For the text-containing cell, return its midpoint in [x, y] coordinate format. 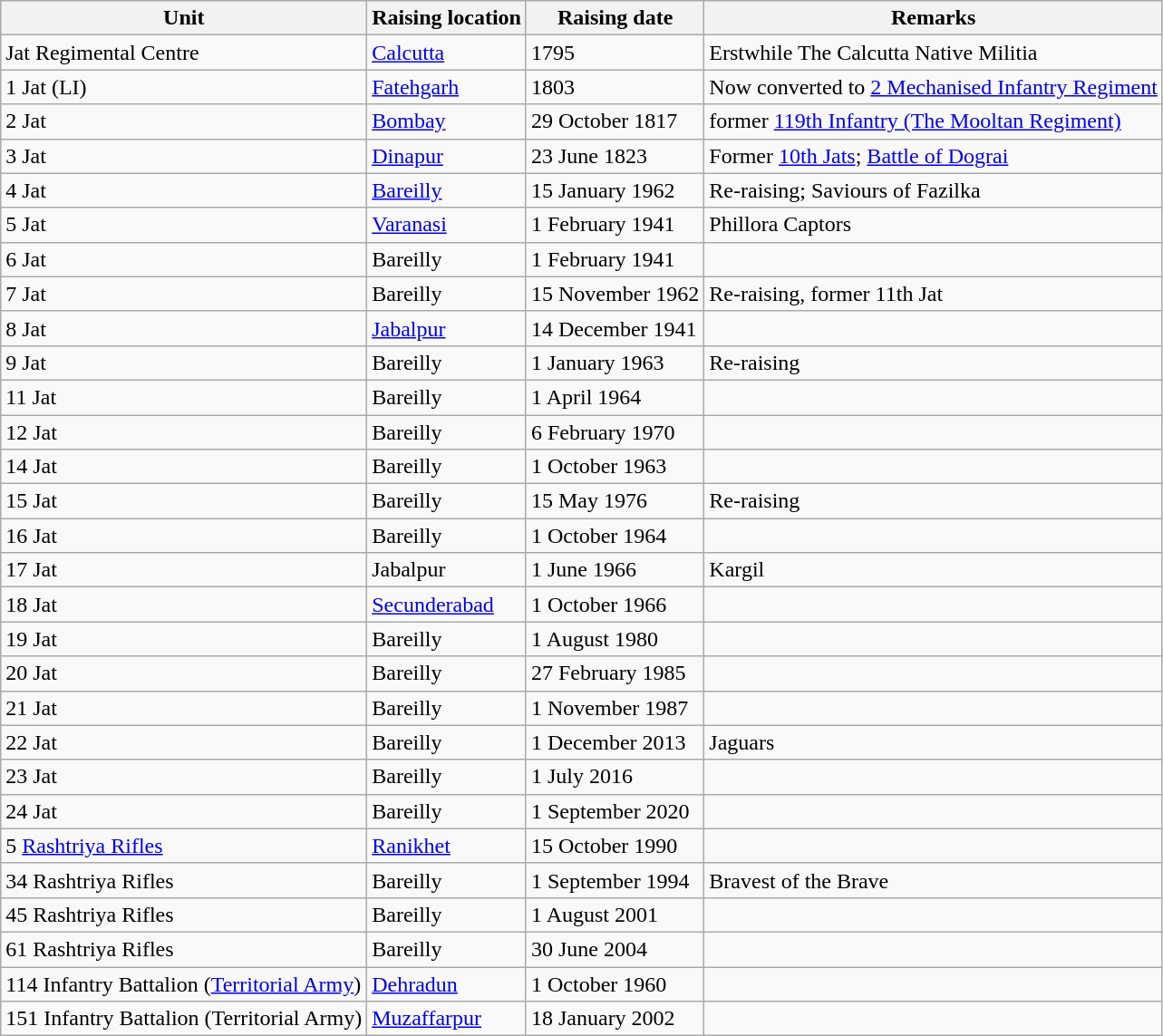
1 November 1987 [615, 708]
30 June 2004 [615, 949]
1 August 1980 [615, 639]
1 September 2020 [615, 811]
23 Jat [184, 777]
34 Rashtriya Rifles [184, 880]
45 Rashtriya Rifles [184, 915]
former 119th Infantry (The Mooltan Regiment) [934, 121]
7 Jat [184, 294]
15 May 1976 [615, 501]
Jaguars [934, 742]
1803 [615, 87]
8 Jat [184, 328]
Re-raising, former 11th Jat [934, 294]
1 October 1963 [615, 467]
17 Jat [184, 570]
61 Rashtriya Rifles [184, 949]
14 December 1941 [615, 328]
15 January 1962 [615, 190]
1 January 1963 [615, 363]
20 Jat [184, 673]
Bravest of the Brave [934, 880]
1 October 1964 [615, 536]
Bombay [447, 121]
1 Jat (LI) [184, 87]
Now converted to 2 Mechanised Infantry Regiment [934, 87]
14 Jat [184, 467]
5 Jat [184, 225]
6 Jat [184, 259]
Ranikhet [447, 846]
Secunderabad [447, 605]
Varanasi [447, 225]
18 January 2002 [615, 1019]
151 Infantry Battalion (Territorial Army) [184, 1019]
1 April 1964 [615, 397]
Dehradun [447, 983]
1 August 2001 [615, 915]
Jat Regimental Centre [184, 53]
29 October 1817 [615, 121]
3 Jat [184, 156]
Fatehgarh [447, 87]
27 February 1985 [615, 673]
Former 10th Jats; Battle of Dograi [934, 156]
1 October 1966 [615, 605]
1 June 1966 [615, 570]
15 October 1990 [615, 846]
11 Jat [184, 397]
Raising location [447, 18]
Unit [184, 18]
4 Jat [184, 190]
Muzaffarpur [447, 1019]
Re-raising; Saviours of Fazilka [934, 190]
Erstwhile The Calcutta Native Militia [934, 53]
Dinapur [447, 156]
5 Rashtriya Rifles [184, 846]
Phillora Captors [934, 225]
23 June 1823 [615, 156]
21 Jat [184, 708]
22 Jat [184, 742]
2 Jat [184, 121]
18 Jat [184, 605]
114 Infantry Battalion (Territorial Army) [184, 983]
Remarks [934, 18]
24 Jat [184, 811]
12 Jat [184, 432]
Calcutta [447, 53]
Kargil [934, 570]
15 November 1962 [615, 294]
Raising date [615, 18]
9 Jat [184, 363]
1 December 2013 [615, 742]
1 September 1994 [615, 880]
16 Jat [184, 536]
15 Jat [184, 501]
19 Jat [184, 639]
1795 [615, 53]
1 October 1960 [615, 983]
6 February 1970 [615, 432]
1 July 2016 [615, 777]
